Output the [x, y] coordinate of the center of the cell containing the given text.  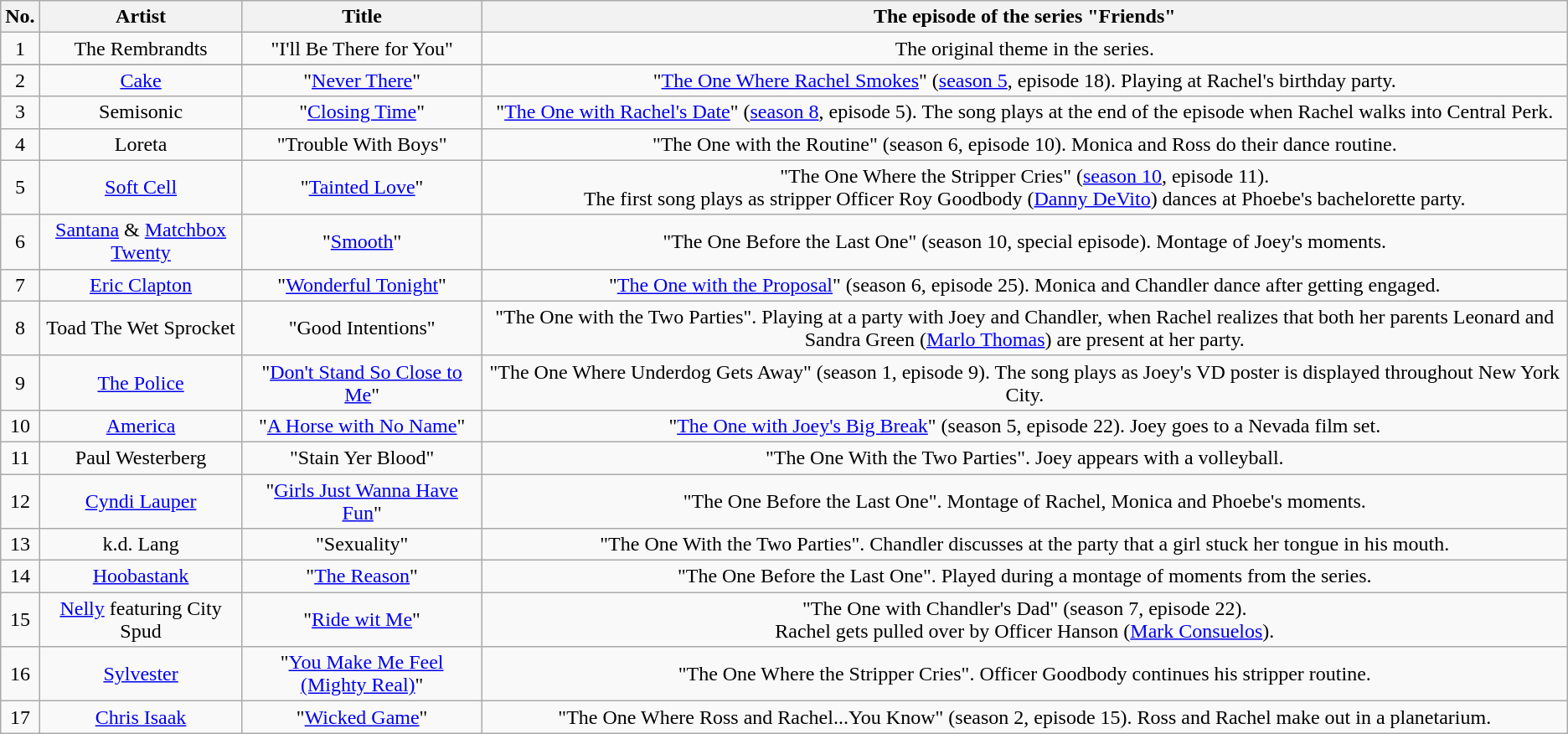
"The One Where Ross and Rachel...You Know" (season 2, episode 15). Ross and Rachel make out in a planetarium. [1024, 717]
The original theme in the series. [1024, 49]
Artist [141, 17]
10 [20, 426]
The episode of the series "Friends" [1024, 17]
"The One Where the Stripper Cries". Officer Goodbody continues his stripper routine. [1024, 674]
"Girls Just Wanna Have Fun" [362, 501]
2 [20, 80]
"The One Where Rachel Smokes" (season 5, episode 18). Playing at Rachel's birthday party. [1024, 80]
Eric Clapton [141, 285]
"The One With the Two Parties". Joey appears with a volleyball. [1024, 457]
Cyndi Lauper [141, 501]
Santana & Matchbox Twenty [141, 241]
"A Horse with No Name" [362, 426]
"Tainted Love" [362, 188]
Hoobastank [141, 576]
"Sexuality" [362, 545]
No. [20, 17]
"Wonderful Tonight" [362, 285]
6 [20, 241]
Chris Isaak [141, 717]
"You Make Me Feel (Mighty Real)" [362, 674]
Title [362, 17]
13 [20, 545]
"Never There" [362, 80]
8 [20, 328]
America [141, 426]
The Rembrandts [141, 49]
"The One Before the Last One". Played during a montage of moments from the series. [1024, 576]
"Wicked Game" [362, 717]
"Closing Time" [362, 112]
9 [20, 382]
Loreta [141, 144]
12 [20, 501]
3 [20, 112]
7 [20, 285]
"The One Before the Last One" (season 10, special episode). Montage of Joey's moments. [1024, 241]
"The One with the Proposal" (season 6, episode 25). Monica and Chandler dance after getting engaged. [1024, 285]
Sylvester [141, 674]
5 [20, 188]
"The One with Rachel's Date" (season 8, episode 5). The song plays at the end of the episode when Rachel walks into Central Perk. [1024, 112]
The Police [141, 382]
Soft Cell [141, 188]
17 [20, 717]
14 [20, 576]
"The Reason" [362, 576]
"The One with Chandler's Dad" (season 7, episode 22).Rachel gets pulled over by Officer Hanson (Mark Consuelos). [1024, 620]
"Smooth" [362, 241]
"Stain Yer Blood" [362, 457]
Paul Westerberg [141, 457]
"The One Where Underdog Gets Away" (season 1, episode 9). The song plays as Joey's VD poster is displayed throughout New York City. [1024, 382]
Cake [141, 80]
"Good Intentions" [362, 328]
"The One Before the Last One". Montage of Rachel, Monica and Phoebe's moments. [1024, 501]
11 [20, 457]
"The One With the Two Parties". Chandler discusses at the party that a girl stuck her tongue in his mouth. [1024, 545]
15 [20, 620]
Toad The Wet Sprocket [141, 328]
"Trouble With Boys" [362, 144]
16 [20, 674]
"The One with Joey's Big Break" (season 5, episode 22). Joey goes to a Nevada film set. [1024, 426]
"Ride wit Me" [362, 620]
Nelly featuring City Spud [141, 620]
Semisonic [141, 112]
"The One with the Routine" (season 6, episode 10). Monica and Ross do their dance routine. [1024, 144]
"I'll Be There for You" [362, 49]
4 [20, 144]
1 [20, 49]
k.d. Lang [141, 545]
"Don't Stand So Close to Me" [362, 382]
